Output the [x, y] coordinate of the center of the cell containing the given text.  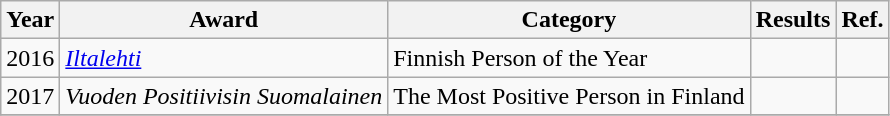
Results [793, 20]
Finnish Person of the Year [569, 58]
2016 [30, 58]
Category [569, 20]
Award [224, 20]
Vuoden Positiivisin Suomalainen [224, 96]
Iltalehti [224, 58]
The Most Positive Person in Finland [569, 96]
Year [30, 20]
Ref. [862, 20]
2017 [30, 96]
